Scan for the cell matching the given text and deliver its [X, Y] coordinate at center. 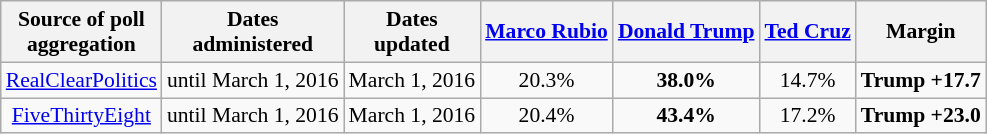
RealClearPolitics [82, 80]
14.7% [808, 80]
Marco Rubio [546, 32]
Datesupdated [412, 32]
20.4% [546, 116]
Trump +17.7 [921, 80]
Trump +23.0 [921, 116]
Ted Cruz [808, 32]
FiveThirtyEight [82, 116]
Margin [921, 32]
17.2% [808, 116]
Source of pollaggregation [82, 32]
Datesadministered [253, 32]
Donald Trump [686, 32]
20.3% [546, 80]
43.4% [686, 116]
38.0% [686, 80]
